From the cell containing the given text, extract its center point as (x, y) coordinate. 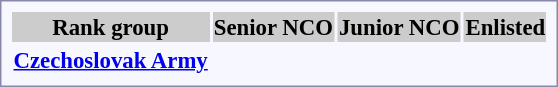
Senior NCO (273, 27)
Czechoslovak Army (110, 60)
Rank group (110, 27)
Junior NCO (398, 27)
Enlisted (506, 27)
